Pinpoint the cell where the given text exists, returning its [x, y] midpoint coordinate. 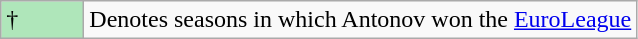
† [42, 20]
Denotes seasons in which Antonov won the EuroLeague [360, 20]
